Return (X, Y) of the center of cell containing provided text 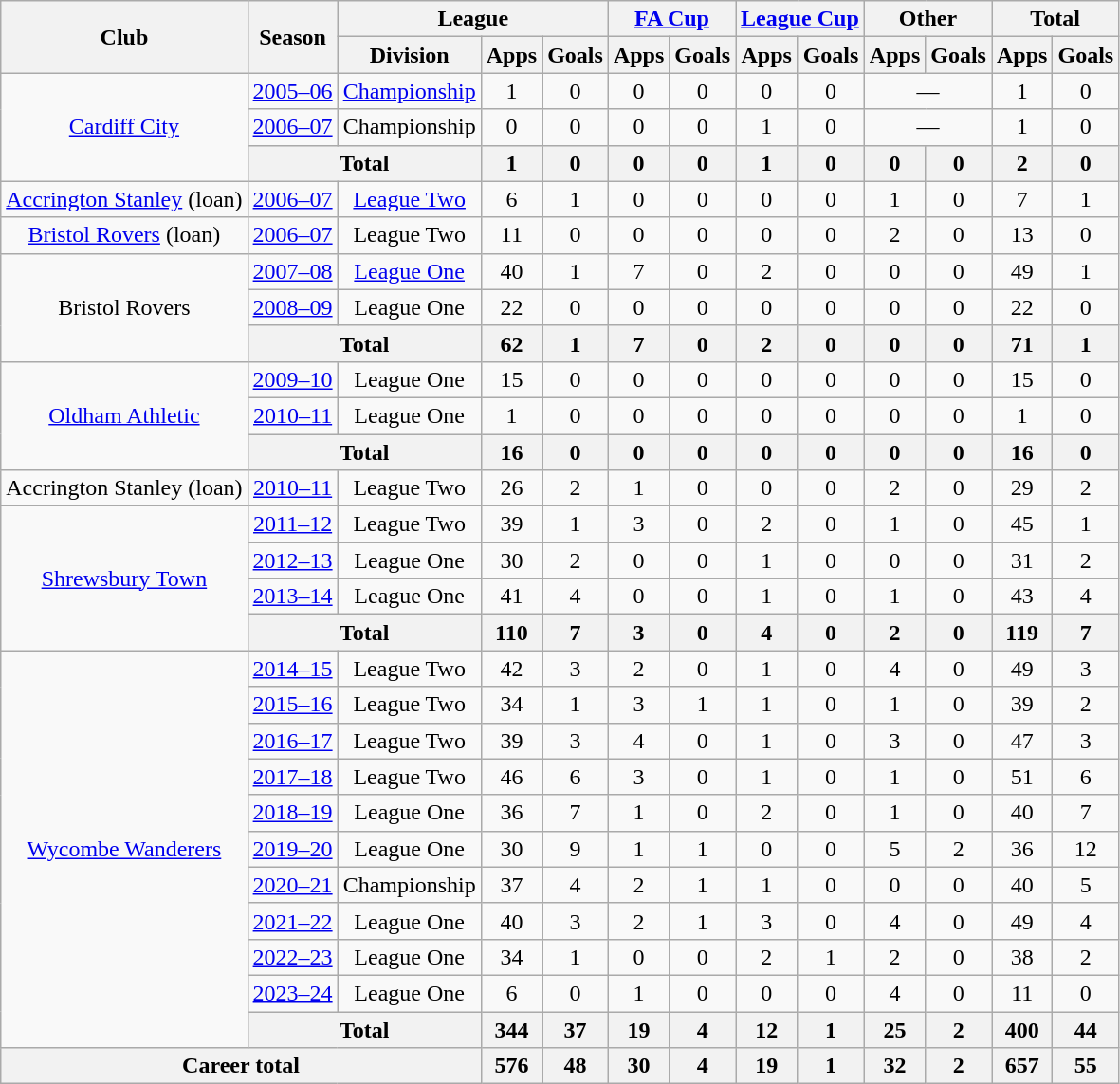
26 (511, 488)
62 (511, 343)
32 (894, 1066)
Cardiff City (124, 127)
71 (1022, 343)
31 (1022, 560)
25 (894, 1029)
13 (1022, 235)
Career total (241, 1066)
2015–16 (292, 705)
Other (927, 19)
46 (511, 777)
47 (1022, 741)
Bristol Rovers (124, 307)
2012–13 (292, 560)
48 (576, 1066)
Shrewsbury Town (124, 579)
2011–12 (292, 524)
2022–23 (292, 957)
Oldham Athletic (124, 415)
2023–24 (292, 993)
2014–15 (292, 669)
576 (511, 1066)
55 (1086, 1066)
41 (511, 597)
45 (1022, 524)
Division (410, 55)
Wycombe Wanderers (124, 850)
2016–17 (292, 741)
2009–10 (292, 379)
Season (292, 37)
League Cup (800, 19)
44 (1086, 1029)
2019–20 (292, 849)
FA Cup (671, 19)
2017–18 (292, 777)
2007–08 (292, 271)
42 (511, 669)
119 (1022, 633)
51 (1022, 777)
2020–21 (292, 885)
344 (511, 1029)
29 (1022, 488)
38 (1022, 957)
Club (124, 37)
2005–06 (292, 91)
110 (511, 633)
9 (576, 849)
43 (1022, 597)
2013–14 (292, 597)
2008–09 (292, 307)
2021–22 (292, 921)
400 (1022, 1029)
657 (1022, 1066)
Bristol Rovers (loan) (124, 235)
League (472, 19)
2018–19 (292, 813)
